Determine the (X, Y) coordinate at the center of the cell enclosing the given text.  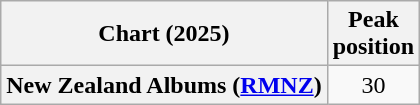
Chart (2025) (164, 34)
30 (373, 85)
Peakposition (373, 34)
New Zealand Albums (RMNZ) (164, 85)
